For the text-containing cell, return its midpoint in (x, y) coordinate format. 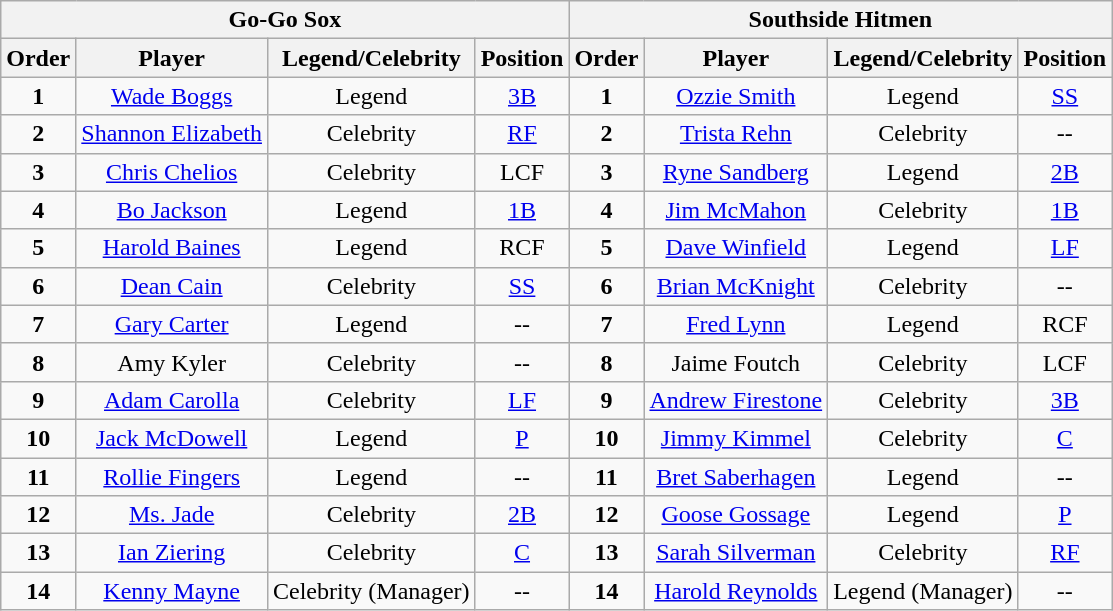
Trista Rehn (736, 134)
Dave Winfield (736, 248)
Bret Saberhagen (736, 477)
Wade Boggs (172, 96)
Shannon Elizabeth (172, 134)
Bo Jackson (172, 210)
Ozzie Smith (736, 96)
Ian Ziering (172, 553)
Kenny Mayne (172, 591)
Ms. Jade (172, 515)
Celebrity (Manager) (371, 591)
Go-Go Sox (285, 20)
Jimmy Kimmel (736, 438)
Goose Gossage (736, 515)
Sarah Silverman (736, 553)
Jim McMahon (736, 210)
Harold Baines (172, 248)
Amy Kyler (172, 362)
Andrew Firestone (736, 400)
Brian McKnight (736, 286)
Southside Hitmen (840, 20)
Dean Cain (172, 286)
Legend (Manager) (923, 591)
Jack McDowell (172, 438)
Chris Chelios (172, 172)
Fred Lynn (736, 324)
Ryne Sandberg (736, 172)
Adam Carolla (172, 400)
Gary Carter (172, 324)
Harold Reynolds (736, 591)
Rollie Fingers (172, 477)
Jaime Foutch (736, 362)
